Return the (X, Y) coordinate for the center point of the cell that contains the specified text.  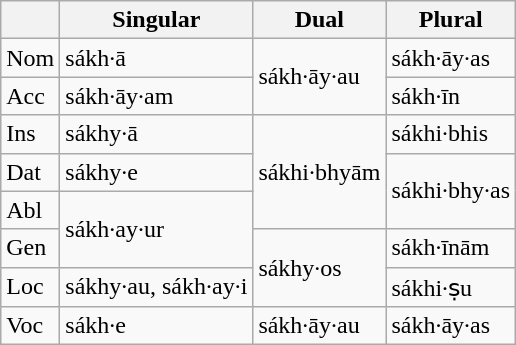
sákh·ā (156, 58)
Dual (320, 20)
Ins (30, 134)
Loc (30, 287)
sákhi·bhyām (320, 172)
sákhy·au, sákh·ay·i (156, 287)
sákh·īn (451, 96)
sákhi·bhis (451, 134)
sákh·īnām (451, 248)
Dat (30, 172)
Abl (30, 210)
Voc (30, 326)
sákhi·ṣu (451, 287)
Gen (30, 248)
sákhy·ā (156, 134)
sákh·e (156, 326)
Acc (30, 96)
sákh·ay·ur (156, 229)
sákhy·e (156, 172)
sákhi·bhy·as (451, 191)
sákh·āy·am (156, 96)
Nom (30, 58)
sákhy·os (320, 268)
Plural (451, 20)
Singular (156, 20)
